Locate the cell with the specified text and output its [X, Y] center coordinate. 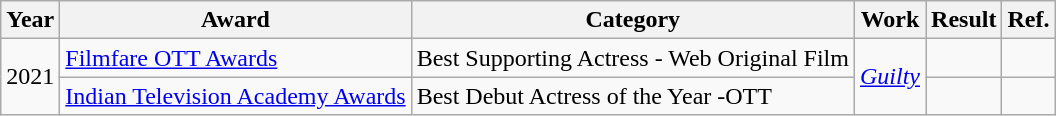
2021 [30, 77]
Best Supporting Actress - Web Original Film [632, 58]
Filmfare OTT Awards [236, 58]
Result [964, 20]
Year [30, 20]
Indian Television Academy Awards [236, 96]
Ref. [1028, 20]
Guilty [890, 77]
Work [890, 20]
Best Debut Actress of the Year -OTT [632, 96]
Award [236, 20]
Category [632, 20]
